Locate the cell with the specified text and output its [X, Y] center coordinate. 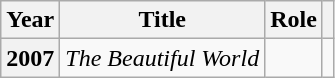
Role [294, 20]
The Beautiful World [162, 58]
Title [162, 20]
2007 [30, 58]
Year [30, 20]
